Provide the (X, Y) coordinate of the cell's center where the given text is located.  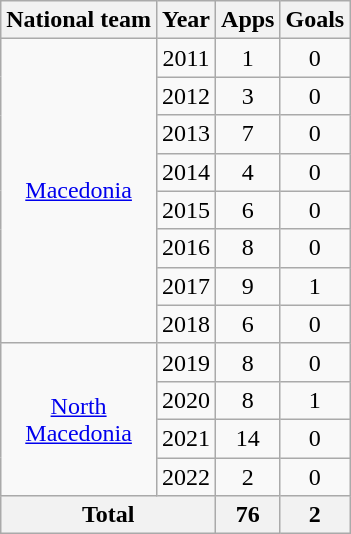
2018 (186, 324)
7 (248, 134)
2014 (186, 172)
Macedonia (79, 191)
9 (248, 286)
Goals (315, 20)
2016 (186, 248)
National team (79, 20)
3 (248, 96)
Year (186, 20)
4 (248, 172)
2012 (186, 96)
2013 (186, 134)
2021 (186, 438)
2017 (186, 286)
14 (248, 438)
76 (248, 515)
NorthMacedonia (79, 419)
Total (108, 515)
2011 (186, 58)
Apps (248, 20)
2020 (186, 400)
2022 (186, 477)
2015 (186, 210)
2019 (186, 362)
